Pinpoint the cell where the given text exists, returning its (X, Y) midpoint coordinate. 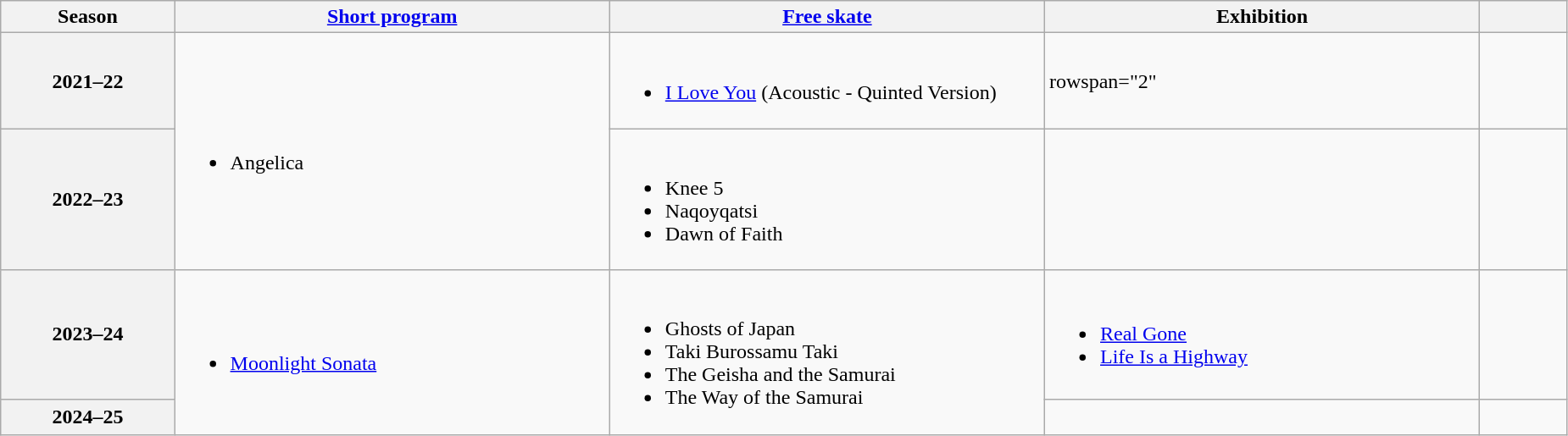
Knee 5 Naqoyqatsi Dawn of Faith (827, 200)
2022–23 (88, 200)
Moonlight Sonata (392, 352)
Angelica (392, 152)
Ghosts of Japan Taki Burossamu Taki The Geisha and the Samurai The Way of the Samurai (827, 352)
2023–24 (88, 335)
2024–25 (88, 417)
2021–22 (88, 81)
Exhibition (1263, 17)
Free skate (827, 17)
I Love You (Acoustic - Quinted Version) (827, 81)
rowspan="2" (1263, 81)
Real Gone Life Is a Highway (1263, 335)
Short program (392, 17)
Season (88, 17)
